Extract the [X, Y] coordinate from the center of the cell holding the provided text.  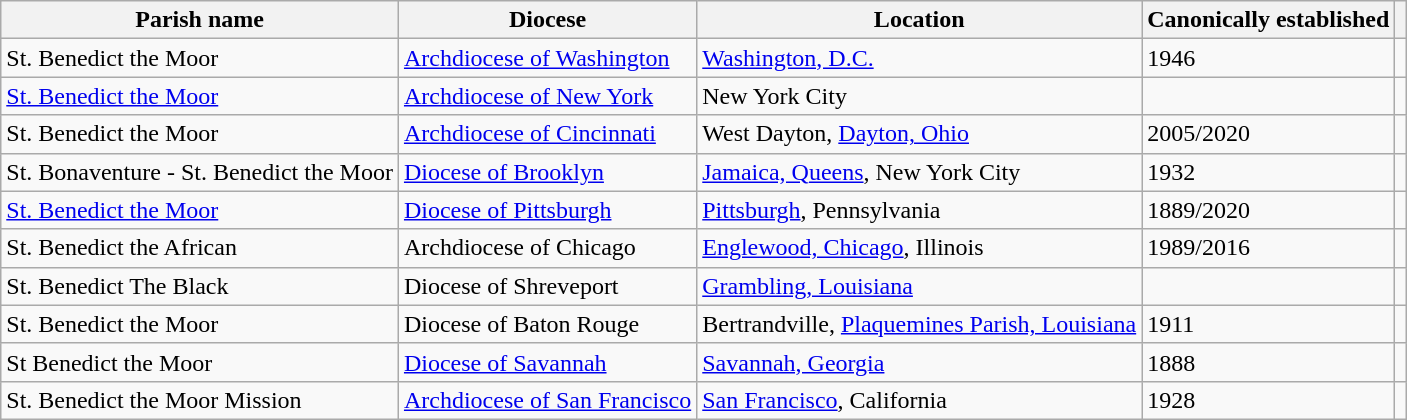
Diocese of Baton Rouge [547, 324]
1928 [1268, 400]
Bertrandville, Plaquemines Parish, Louisiana [920, 324]
West Dayton, Dayton, Ohio [920, 134]
1932 [1268, 172]
1946 [1268, 58]
Diocese [547, 20]
San Francisco, California [920, 400]
Diocese of Savannah [547, 362]
Diocese of Brooklyn [547, 172]
2005/2020 [1268, 134]
Archdiocese of Chicago [547, 248]
St. Benedict the African [200, 248]
Diocese of Pittsburgh [547, 210]
1911 [1268, 324]
Englewood, Chicago, Illinois [920, 248]
Savannah, Georgia [920, 362]
Diocese of Shreveport [547, 286]
Washington, D.C. [920, 58]
Archdiocese of San Francisco [547, 400]
Archdiocese of Cincinnati [547, 134]
1989/2016 [1268, 248]
Pittsburgh, Pennsylvania [920, 210]
Location [920, 20]
Parish name [200, 20]
St Benedict the Moor [200, 362]
St. Benedict The Black [200, 286]
1888 [1268, 362]
Archdiocese of Washington [547, 58]
St. Benedict the Moor Mission [200, 400]
Jamaica, Queens, New York City [920, 172]
St. Bonaventure - St. Benedict the Moor [200, 172]
New York City [920, 96]
Grambling, Louisiana [920, 286]
Canonically established [1268, 20]
Archdiocese of New York [547, 96]
1889/2020 [1268, 210]
